Identify which cell holds the provided text, then report its [x, y] central coordinate. 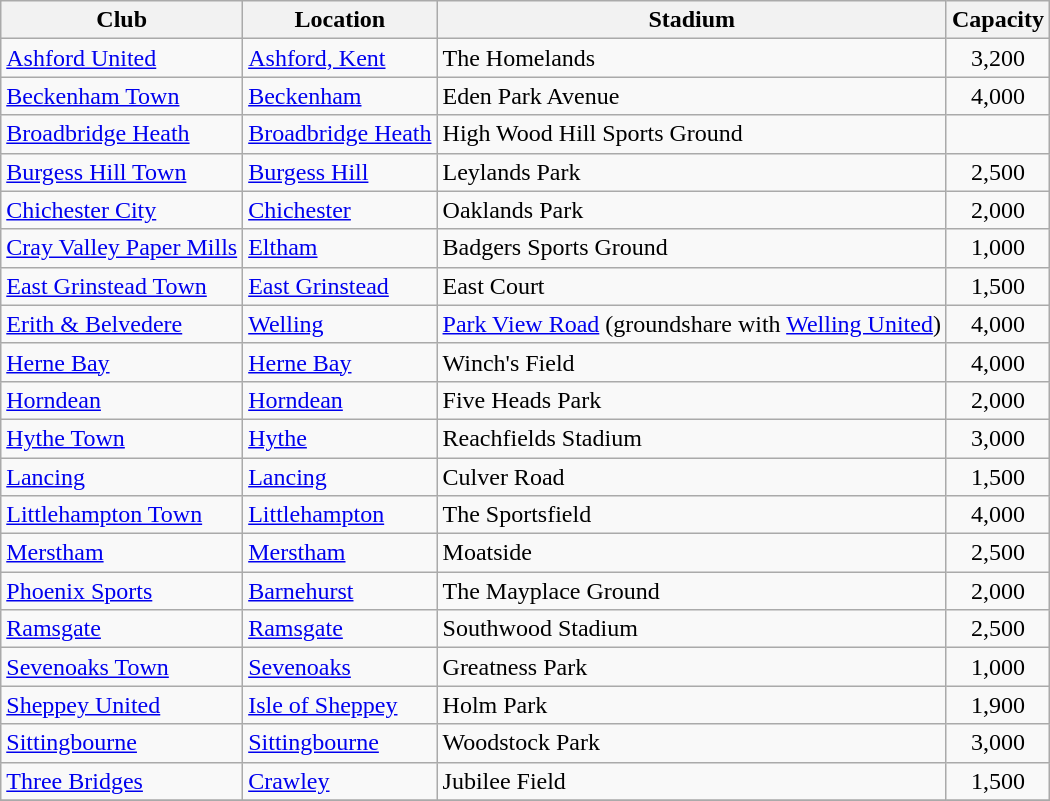
Three Bridges [122, 781]
High Wood Hill Sports Ground [692, 134]
Beckenham [340, 96]
East Grinstead [340, 286]
Sheppey United [122, 705]
The Mayplace Ground [692, 591]
Erith & Belvedere [122, 324]
Woodstock Park [692, 743]
1,900 [998, 705]
Hythe [340, 438]
Eden Park Avenue [692, 96]
Southwood Stadium [692, 629]
Jubilee Field [692, 781]
Leylands Park [692, 172]
Location [340, 20]
Littlehampton [340, 515]
Club [122, 20]
Capacity [998, 20]
Five Heads Park [692, 400]
Crawley [340, 781]
Isle of Sheppey [340, 705]
Phoenix Sports [122, 591]
Ashford United [122, 58]
Holm Park [692, 705]
Hythe Town [122, 438]
Beckenham Town [122, 96]
Chichester City [122, 210]
3,200 [998, 58]
Sevenoaks Town [122, 667]
Stadium [692, 20]
Burgess Hill [340, 172]
Chichester [340, 210]
Cray Valley Paper Mills [122, 248]
Eltham [340, 248]
Culver Road [692, 477]
The Homelands [692, 58]
Barnehurst [340, 591]
Park View Road (groundshare with Welling United) [692, 324]
East Court [692, 286]
Ashford, Kent [340, 58]
The Sportsfield [692, 515]
Oaklands Park [692, 210]
Moatside [692, 553]
East Grinstead Town [122, 286]
Welling [340, 324]
Littlehampton Town [122, 515]
Greatness Park [692, 667]
Winch's Field [692, 362]
Badgers Sports Ground [692, 248]
Sevenoaks [340, 667]
Burgess Hill Town [122, 172]
Reachfields Stadium [692, 438]
